Return [x, y] of the center of cell containing provided text 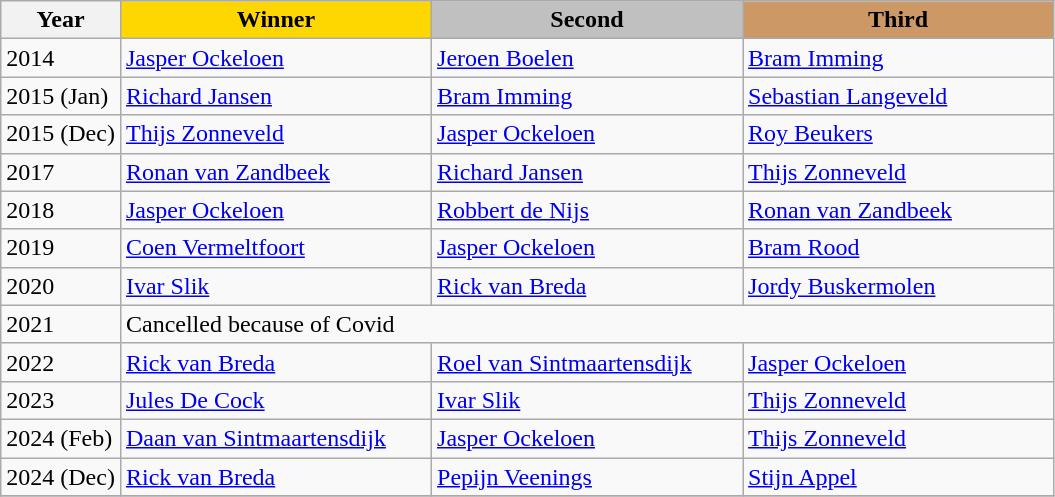
2020 [61, 286]
Daan van Sintmaartensdijk [276, 438]
2015 (Jan) [61, 96]
Pepijn Veenings [588, 477]
Coen Vermeltfoort [276, 248]
Roel van Sintmaartensdijk [588, 362]
Year [61, 20]
Robbert de Nijs [588, 210]
Winner [276, 20]
2021 [61, 324]
Second [588, 20]
Sebastian Langeveld [898, 96]
Jeroen Boelen [588, 58]
2014 [61, 58]
2019 [61, 248]
2024 (Dec) [61, 477]
Bram Rood [898, 248]
2023 [61, 400]
Jordy Buskermolen [898, 286]
Stijn Appel [898, 477]
Third [898, 20]
Cancelled because of Covid [586, 324]
2022 [61, 362]
2024 (Feb) [61, 438]
2018 [61, 210]
2017 [61, 172]
Jules De Cock [276, 400]
2015 (Dec) [61, 134]
Roy Beukers [898, 134]
